Detect which cell encompasses the target text, then output its (x, y) center coordinate. 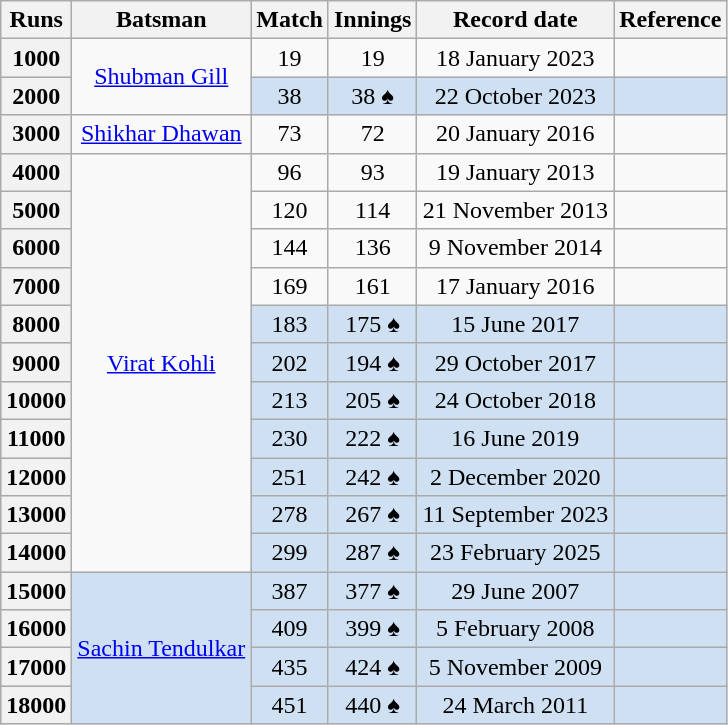
242 ♠ (372, 477)
17 January 2016 (516, 286)
5 February 2008 (516, 629)
409 (290, 629)
183 (290, 324)
5000 (36, 210)
213 (290, 400)
Innings (372, 20)
440 ♠ (372, 705)
93 (372, 172)
387 (290, 591)
9 November 2014 (516, 248)
8000 (36, 324)
9000 (36, 362)
Record date (516, 20)
Sachin Tendulkar (162, 648)
29 October 2017 (516, 362)
18 January 2023 (516, 58)
399 ♠ (372, 629)
96 (290, 172)
19 January 2013 (516, 172)
5 November 2009 (516, 667)
6000 (36, 248)
10000 (36, 400)
73 (290, 134)
Virat Kohli (162, 362)
Reference (670, 20)
435 (290, 667)
267 ♠ (372, 515)
17000 (36, 667)
72 (372, 134)
175 ♠ (372, 324)
23 February 2025 (516, 553)
299 (290, 553)
15 June 2017 (516, 324)
16 June 2019 (516, 438)
18000 (36, 705)
11000 (36, 438)
1000 (36, 58)
20 January 2016 (516, 134)
12000 (36, 477)
29 June 2007 (516, 591)
194 ♠ (372, 362)
424 ♠ (372, 667)
144 (290, 248)
114 (372, 210)
24 October 2018 (516, 400)
205 ♠ (372, 400)
11 September 2023 (516, 515)
251 (290, 477)
230 (290, 438)
287 ♠ (372, 553)
451 (290, 705)
14000 (36, 553)
24 March 2011 (516, 705)
38 ♠ (372, 96)
120 (290, 210)
Shubman Gill (162, 77)
21 November 2013 (516, 210)
38 (290, 96)
Batsman (162, 20)
Runs (36, 20)
16000 (36, 629)
278 (290, 515)
202 (290, 362)
377 ♠ (372, 591)
Shikhar Dhawan (162, 134)
7000 (36, 286)
2 December 2020 (516, 477)
13000 (36, 515)
136 (372, 248)
3000 (36, 134)
Match (290, 20)
161 (372, 286)
4000 (36, 172)
222 ♠ (372, 438)
22 October 2023 (516, 96)
169 (290, 286)
15000 (36, 591)
2000 (36, 96)
